Return (X, Y) of the center of cell containing provided text 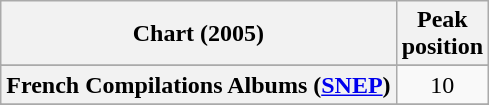
Chart (2005) (198, 34)
10 (442, 85)
French Compilations Albums (SNEP) (198, 85)
Peakposition (442, 34)
